For the text-containing cell, return its midpoint in [X, Y] coordinate format. 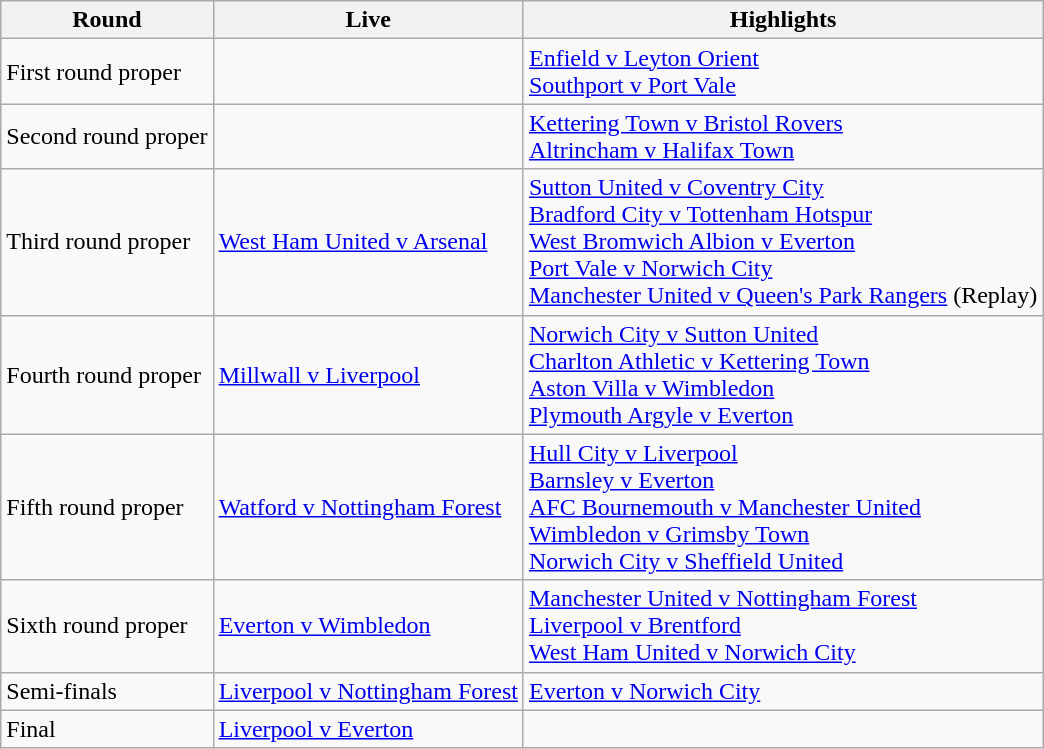
Live [368, 20]
Manchester United v Nottingham ForestLiverpool v BrentfordWest Ham United v Norwich City [782, 626]
Third round proper [107, 242]
Liverpool v Everton [368, 729]
Liverpool v Nottingham Forest [368, 691]
Norwich City v Sutton UnitedCharlton Athletic v Kettering TownAston Villa v WimbledonPlymouth Argyle v Everton [782, 374]
Semi-finals [107, 691]
Sixth round proper [107, 626]
First round proper [107, 72]
Kettering Town v Bristol RoversAltrincham v Halifax Town [782, 136]
Watford v Nottingham Forest [368, 507]
Final [107, 729]
Highlights [782, 20]
Round [107, 20]
Enfield v Leyton OrientSouthport v Port Vale [782, 72]
Hull City v LiverpoolBarnsley v EvertonAFC Bournemouth v Manchester UnitedWimbledon v Grimsby Town Norwich City v Sheffield United [782, 507]
Everton v Norwich City [782, 691]
Second round proper [107, 136]
West Ham United v Arsenal [368, 242]
Fifth round proper [107, 507]
Everton v Wimbledon [368, 626]
Fourth round proper [107, 374]
Millwall v Liverpool [368, 374]
